Detect which cell encompasses the target text, then output its [x, y] center coordinate. 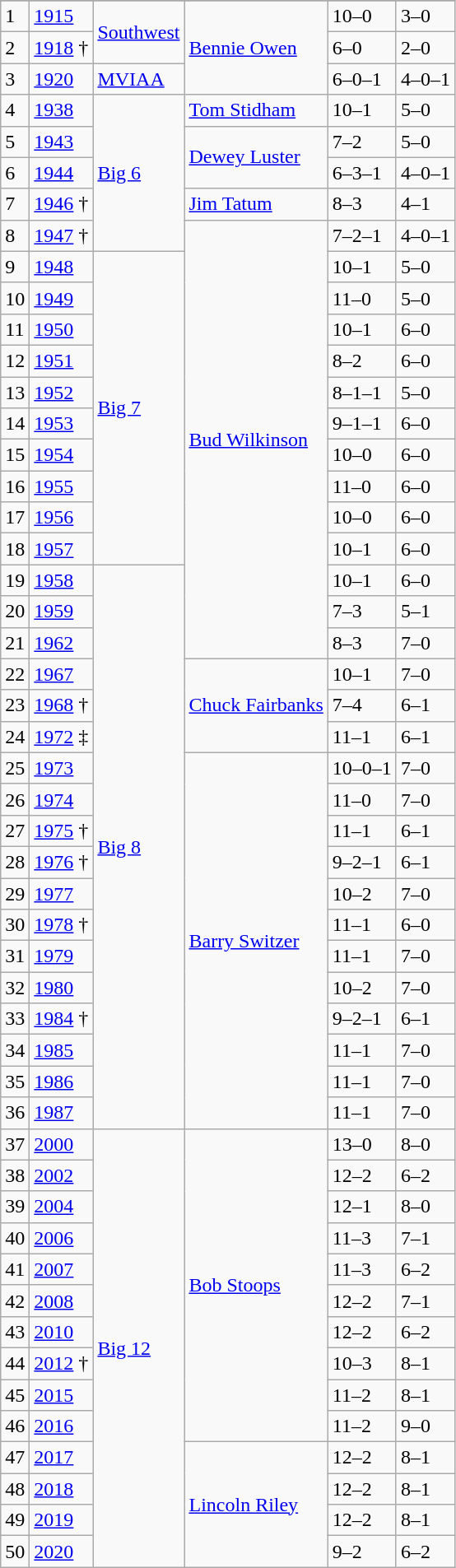
22 [15, 674]
13 [15, 393]
6 [15, 173]
41 [15, 1269]
2017 [61, 1458]
1944 [61, 173]
1948 [61, 267]
Tom Stidham [256, 110]
27 [15, 831]
8–2 [362, 361]
9–0 [425, 1426]
8 [15, 235]
1978 † [61, 925]
12 [15, 361]
33 [15, 1019]
49 [15, 1520]
18 [15, 549]
7–4 [362, 705]
2020 [61, 1552]
13–0 [362, 1144]
1946 † [61, 204]
1962 [61, 643]
29 [15, 893]
1972 ‡ [61, 737]
2010 [61, 1332]
19 [15, 580]
1986 [61, 1082]
Dewey Luster [256, 157]
5–1 [425, 612]
1985 [61, 1050]
10 [15, 298]
1973 [61, 768]
Bennie Owen [256, 48]
9–1–1 [362, 424]
39 [15, 1207]
40 [15, 1238]
2016 [61, 1426]
47 [15, 1458]
9–2 [362, 1552]
5 [15, 142]
Big 8 [138, 846]
10–0–1 [362, 768]
11 [15, 329]
38 [15, 1175]
2006 [61, 1238]
3–0 [425, 16]
1987 [61, 1113]
1958 [61, 580]
Lincoln Riley [256, 1505]
44 [15, 1363]
1974 [61, 799]
1920 [61, 79]
1915 [61, 16]
1984 † [61, 1019]
2 [15, 48]
3 [15, 79]
7–2 [362, 142]
20 [15, 612]
Big 7 [138, 408]
6–0–1 [362, 79]
1967 [61, 674]
50 [15, 1552]
1951 [61, 361]
37 [15, 1144]
2–0 [425, 48]
7 [15, 204]
2012 † [61, 1363]
1977 [61, 893]
1949 [61, 298]
30 [15, 925]
14 [15, 424]
2015 [61, 1395]
7–3 [362, 612]
1955 [61, 486]
16 [15, 486]
8–1–1 [362, 393]
Southwest [138, 32]
26 [15, 799]
2000 [61, 1144]
46 [15, 1426]
9 [15, 267]
25 [15, 768]
2002 [61, 1175]
Bob Stoops [256, 1286]
36 [15, 1113]
7–2–1 [362, 235]
1947 † [61, 235]
1950 [61, 329]
34 [15, 1050]
1918 † [61, 48]
31 [15, 956]
1953 [61, 424]
42 [15, 1300]
24 [15, 737]
Jim Tatum [256, 204]
43 [15, 1332]
28 [15, 862]
2019 [61, 1520]
1959 [61, 612]
12–1 [362, 1207]
45 [15, 1395]
4 [15, 110]
10–3 [362, 1363]
Big 12 [138, 1348]
2008 [61, 1300]
Chuck Fairbanks [256, 705]
1975 † [61, 831]
Barry Switzer [256, 940]
1952 [61, 393]
1943 [61, 142]
1938 [61, 110]
2018 [61, 1489]
35 [15, 1082]
17 [15, 518]
1968 † [61, 705]
2004 [61, 1207]
2007 [61, 1269]
Bud Wilkinson [256, 440]
23 [15, 705]
MVIAA [138, 79]
1980 [61, 988]
21 [15, 643]
15 [15, 455]
1979 [61, 956]
1956 [61, 518]
1 [15, 16]
1954 [61, 455]
1957 [61, 549]
1976 † [61, 862]
4–1 [425, 204]
6–3–1 [362, 173]
Big 6 [138, 173]
32 [15, 988]
48 [15, 1489]
